Search for the cell housing the specified text and yield its (X, Y) center coordinate. 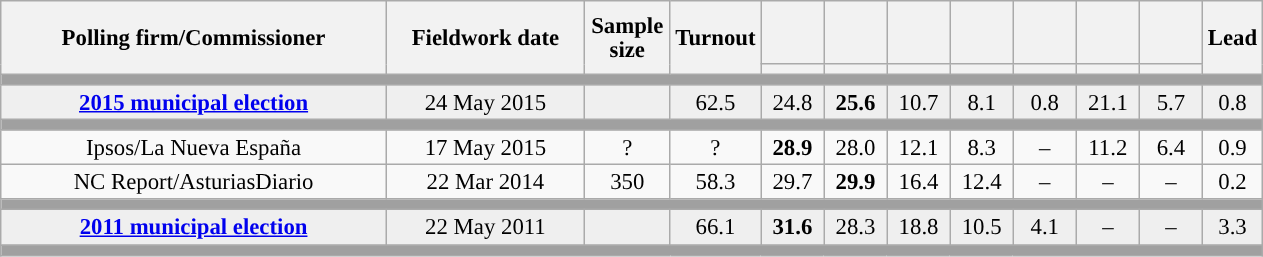
28.3 (856, 228)
0.9 (1232, 148)
0.2 (1232, 182)
31.6 (792, 228)
29.9 (856, 182)
5.7 (1170, 102)
22 Mar 2014 (485, 182)
4.1 (1044, 228)
24 May 2015 (485, 102)
22 May 2011 (485, 228)
Sample size (627, 38)
Polling firm/Commissioner (194, 38)
6.4 (1170, 148)
25.6 (856, 102)
12.1 (918, 148)
28.9 (792, 148)
21.1 (1108, 102)
28.0 (856, 148)
10.7 (918, 102)
2011 municipal election (194, 228)
24.8 (792, 102)
3.3 (1232, 228)
2015 municipal election (194, 102)
350 (627, 182)
Turnout (716, 38)
58.3 (716, 182)
NC Report/AsturiasDiario (194, 182)
17 May 2015 (485, 148)
18.8 (918, 228)
Fieldwork date (485, 38)
66.1 (716, 228)
62.5 (716, 102)
12.4 (982, 182)
Lead (1232, 38)
29.7 (792, 182)
8.1 (982, 102)
11.2 (1108, 148)
16.4 (918, 182)
Ipsos/La Nueva España (194, 148)
8.3 (982, 148)
10.5 (982, 228)
